For the text-containing cell, return its midpoint in (X, Y) coordinate format. 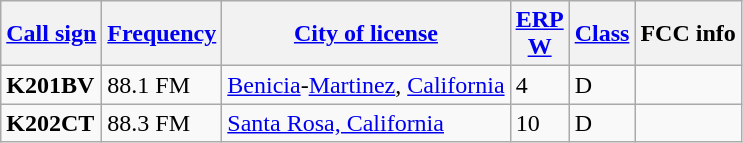
Class (602, 34)
Santa Rosa, California (366, 123)
Benicia-Martinez, California (366, 85)
4 (540, 85)
Call sign (52, 34)
ERPW (540, 34)
K202CT (52, 123)
10 (540, 123)
K201BV (52, 85)
88.3 FM (162, 123)
88.1 FM (162, 85)
City of license (366, 34)
Frequency (162, 34)
FCC info (688, 34)
